Output the [X, Y] coordinate of the center of the cell containing the given text.  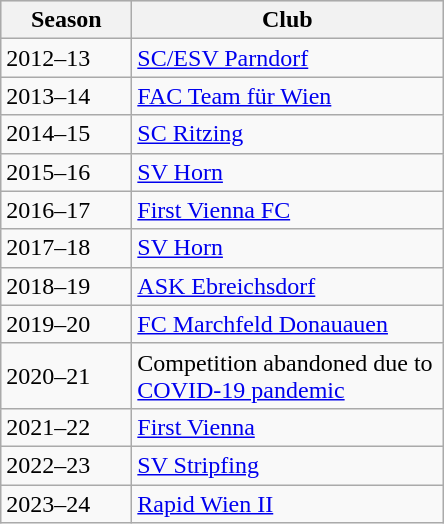
SV Stripfing [288, 465]
SC Ritzing [288, 134]
Season [66, 20]
Rapid Wien II [288, 503]
2017–18 [66, 248]
First Vienna FC [288, 210]
2020–21 [66, 376]
2019–20 [66, 324]
2023–24 [66, 503]
2018–19 [66, 286]
First Vienna [288, 427]
Club [288, 20]
2013–14 [66, 96]
2014–15 [66, 134]
SC/ESV Parndorf [288, 58]
Competition abandoned due to COVID-19 pandemic [288, 376]
2012–13 [66, 58]
ASK Ebreichsdorf [288, 286]
FAC Team für Wien [288, 96]
2015–16 [66, 172]
2022–23 [66, 465]
2021–22 [66, 427]
FC Marchfeld Donauauen [288, 324]
2016–17 [66, 210]
